Pinpoint the cell where the given text exists, returning its [x, y] midpoint coordinate. 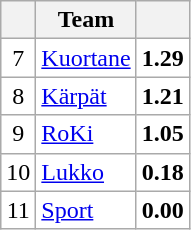
0.18 [162, 172]
1.29 [162, 58]
0.00 [162, 210]
RoKi [86, 134]
1.21 [162, 96]
10 [18, 172]
Lukko [86, 172]
Kuortane [86, 58]
1.05 [162, 134]
Team [86, 20]
11 [18, 210]
Sport [86, 210]
7 [18, 58]
8 [18, 96]
9 [18, 134]
Kärpät [86, 96]
